Provide the [X, Y] coordinate of the cell's center where the given text is located.  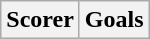
Goals [114, 20]
Scorer [40, 20]
